Return the (x, y) coordinate for the center point of the cell that contains the specified text.  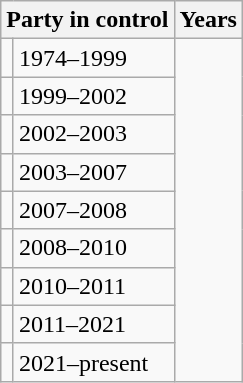
2007–2008 (94, 210)
Years (208, 20)
1999–2002 (94, 96)
1974–1999 (94, 58)
2010–2011 (94, 286)
2008–2010 (94, 248)
Party in control (88, 20)
2002–2003 (94, 134)
2003–2007 (94, 172)
2011–2021 (94, 324)
2021–present (94, 362)
